Search for the cell housing the specified text and yield its [x, y] center coordinate. 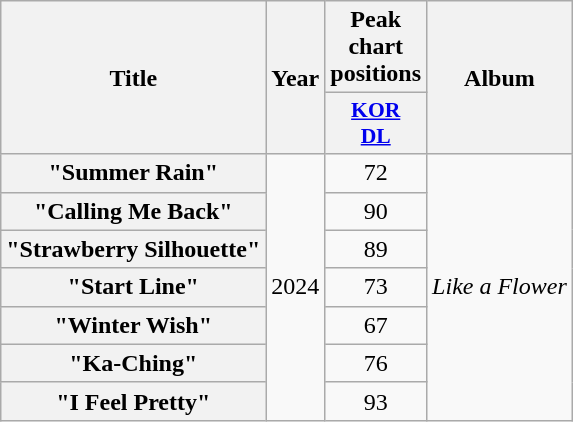
"Summer Rain" [134, 173]
Peak chart positions [376, 47]
90 [376, 211]
"I Feel Pretty" [134, 401]
"Strawberry Silhouette" [134, 249]
72 [376, 173]
Title [134, 78]
Album [500, 78]
89 [376, 249]
2024 [296, 287]
67 [376, 325]
73 [376, 287]
Like a Flower [500, 287]
76 [376, 363]
"Ka-Ching" [134, 363]
Year [296, 78]
93 [376, 401]
"Start Line" [134, 287]
"Winter Wish" [134, 325]
"Calling Me Back" [134, 211]
KORDL [376, 124]
